Provide the [X, Y] coordinate of the cell's center where the given text is located.  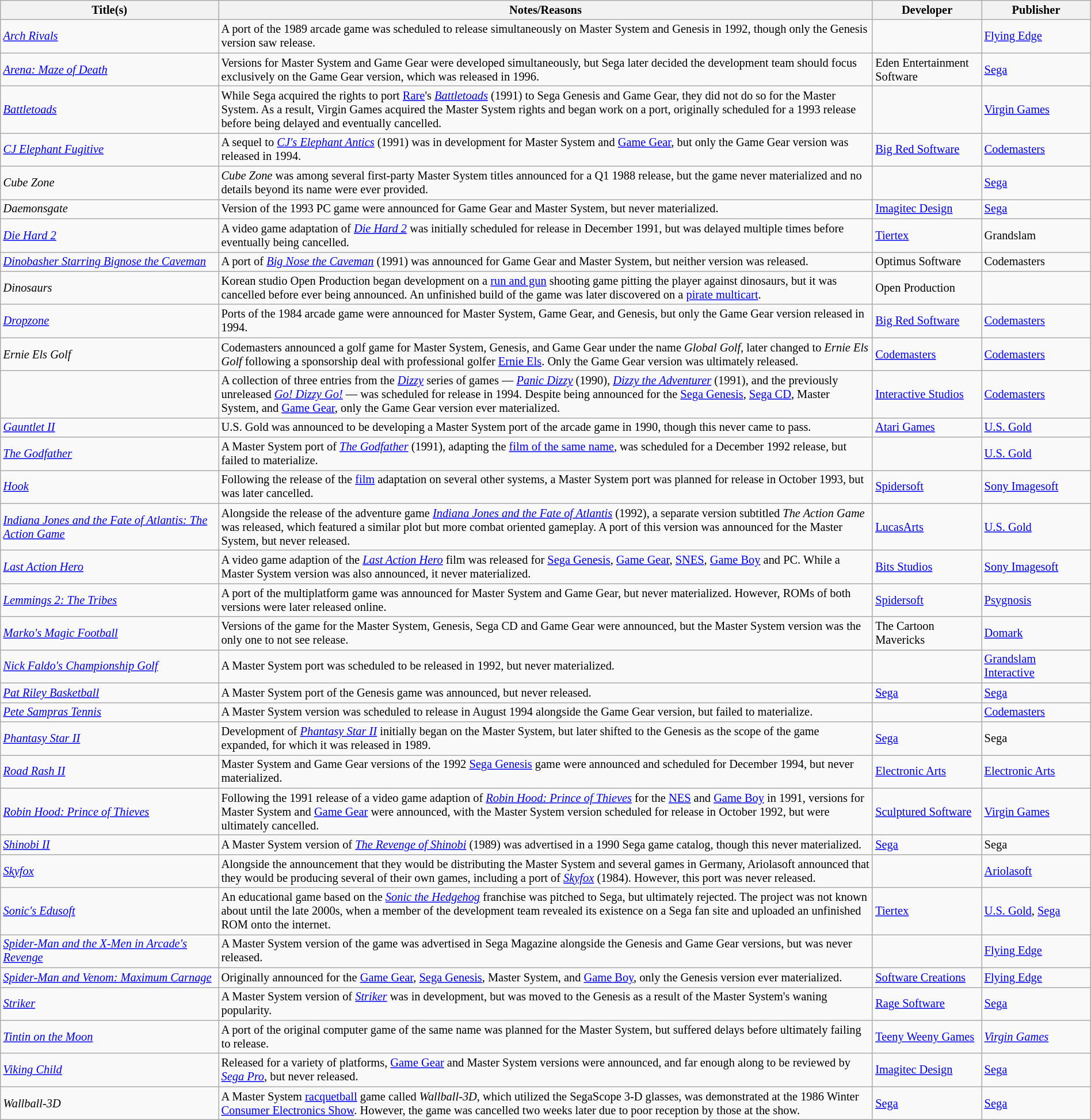
Dinosaurs [109, 288]
Ports of the 1984 arcade game were announced for Master System, Game Gear, and Genesis, but only the Game Gear version released in 1994. [545, 321]
Skyfox [109, 871]
Marko's Magic Football [109, 633]
Spider-Man and Venom: Maximum Carnage [109, 977]
LucasArts [926, 527]
A Master System version was scheduled to release in August 1994 alongside the Game Gear version, but failed to materialize. [545, 712]
Rage Software [926, 1004]
Developer [926, 10]
Striker [109, 1004]
Interactive Studios [926, 394]
Tintin on the Moon [109, 1037]
Sculptured Software [926, 812]
U.S. Gold was announced to be developing a Master System port of the arcade game in 1990, though this never came to pass. [545, 427]
Battletoads [109, 109]
The Godfather [109, 454]
Grandslam [1036, 235]
Die Hard 2 [109, 235]
Viking Child [109, 1070]
Nick Faldo's Championship Golf [109, 666]
Bits Studios [926, 567]
Publisher [1036, 10]
A sequel to CJ's Elephant Antics (1991) was in development for Master System and Game Gear, but only the Game Gear version was released in 1994. [545, 150]
A Master System version of The Revenge of Shinobi (1989) was advertised in a 1990 Sega game catalog, though this never materialized. [545, 844]
Gauntlet II [109, 427]
Domark [1036, 633]
Phantasy Star II [109, 738]
Road Rash II [109, 771]
Originally announced for the Game Gear, Sega Genesis, Master System, and Game Boy, only the Genesis version ever materialized. [545, 977]
Dropzone [109, 321]
Pat Riley Basketball [109, 693]
A Master System version of Striker was in development, but was moved to the Genesis as a result of the Master System's waning popularity. [545, 1004]
Atari Games [926, 427]
A Master System version of the game was advertised in Sega Magazine alongside the Genesis and Game Gear versions, but was never released. [545, 951]
Shinobi II [109, 844]
Robin Hood: Prince of Thieves [109, 812]
Optimus Software [926, 262]
Teeny Weeny Games [926, 1037]
Version of the 1993 PC game were announced for Game Gear and Master System, but never materialized. [545, 209]
A Master System port of the Genesis game was announced, but never released. [545, 693]
U.S. Gold, Sega [1036, 911]
CJ Elephant Fugitive [109, 150]
Master System and Game Gear versions of the 1992 Sega Genesis game were announced and scheduled for December 1994, but never materialized. [545, 771]
Open Production [926, 288]
Software Creations [926, 977]
Arena: Maze of Death [109, 70]
Sonic's Edusoft [109, 911]
Daemonsgate [109, 209]
Ernie Els Golf [109, 354]
Cube Zone [109, 183]
Pete Sampras Tennis [109, 712]
Arch Rivals [109, 36]
A port of the original computer game of the same name was planned for the Master System, but suffered delays before ultimately failing to release. [545, 1037]
Wallball-3D [109, 1103]
Dinobasher Starring Bignose the Caveman [109, 262]
Psygnosis [1036, 600]
Hook [109, 487]
Spider-Man and the X-Men in Arcade's Revenge [109, 951]
Notes/Reasons [545, 10]
Grandslam Interactive [1036, 666]
The Cartoon Mavericks [926, 633]
A Master System port was scheduled to be released in 1992, but never materialized. [545, 666]
Eden Entertainment Software [926, 70]
A port of Big Nose the Caveman (1991) was announced for Game Gear and Master System, but neither version was released. [545, 262]
Title(s) [109, 10]
Lemmings 2: The Tribes [109, 600]
Last Action Hero [109, 567]
Ariolasoft [1036, 871]
Indiana Jones and the Fate of Atlantis: The Action Game [109, 527]
